Search for the cell housing the specified text and yield its (x, y) center coordinate. 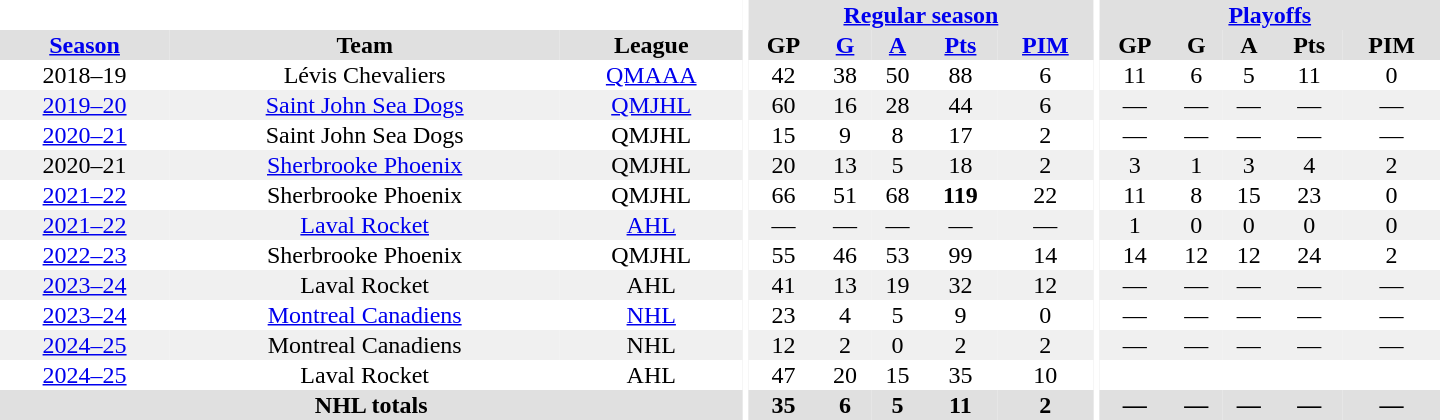
22 (1046, 195)
41 (784, 285)
Team (364, 45)
2018–19 (84, 75)
42 (784, 75)
32 (960, 285)
League (651, 45)
60 (784, 105)
QMAAA (651, 75)
46 (845, 255)
88 (960, 75)
68 (897, 195)
28 (897, 105)
2019–20 (84, 105)
44 (960, 105)
NHL totals (371, 405)
51 (845, 195)
Playoffs (1270, 15)
16 (845, 105)
10 (1046, 375)
99 (960, 255)
2022–23 (84, 255)
55 (784, 255)
38 (845, 75)
50 (897, 75)
47 (784, 375)
Lévis Chevaliers (364, 75)
66 (784, 195)
18 (960, 165)
119 (960, 195)
17 (960, 135)
Season (84, 45)
53 (897, 255)
19 (897, 285)
Regular season (921, 15)
24 (1309, 255)
